Output the [X, Y] coordinate of the center of the cell containing the given text.  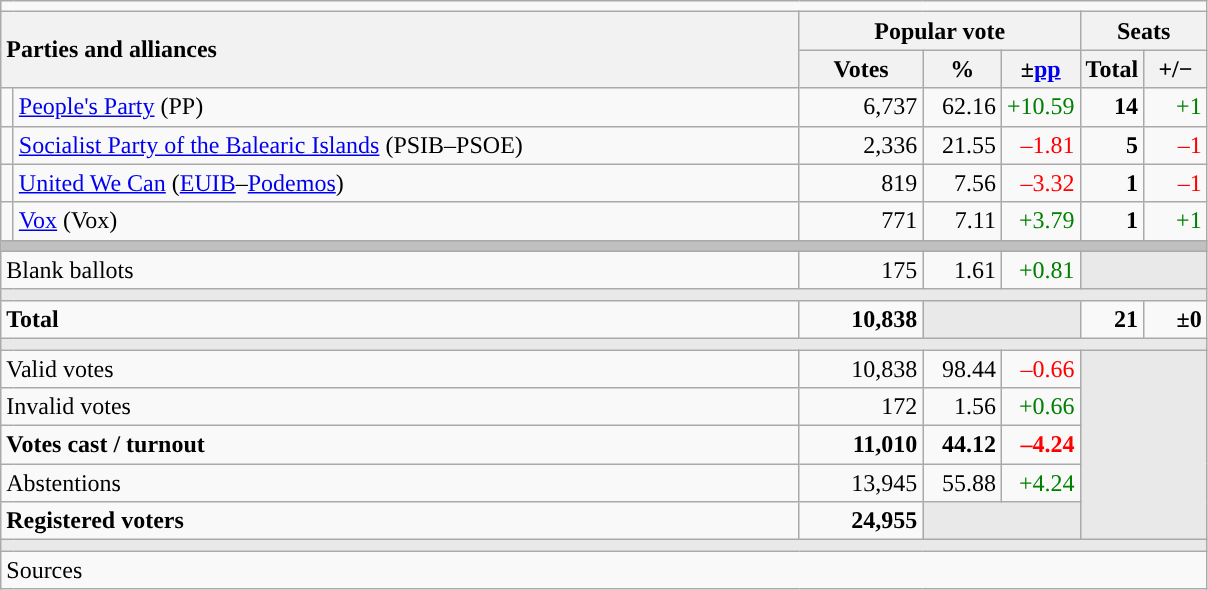
Vox (Vox) [406, 221]
Sources [604, 570]
±pp [1040, 69]
+4.24 [1040, 483]
24,955 [861, 521]
United We Can (EUIB–Podemos) [406, 183]
Socialist Party of the Balearic Islands (PSIB–PSOE) [406, 145]
175 [861, 270]
11,010 [861, 445]
–3.32 [1040, 183]
62.16 [962, 107]
% [962, 69]
Abstentions [400, 483]
–1.81 [1040, 145]
Valid votes [400, 369]
+0.66 [1040, 407]
1.61 [962, 270]
5 [1112, 145]
Registered voters [400, 521]
Seats [1144, 31]
13,945 [861, 483]
7.11 [962, 221]
2,336 [861, 145]
14 [1112, 107]
±0 [1176, 319]
+0.81 [1040, 270]
People's Party (PP) [406, 107]
Parties and alliances [400, 50]
819 [861, 183]
7.56 [962, 183]
98.44 [962, 369]
21 [1112, 319]
+/− [1176, 69]
1.56 [962, 407]
+10.59 [1040, 107]
6,737 [861, 107]
Invalid votes [400, 407]
–0.66 [1040, 369]
771 [861, 221]
–4.24 [1040, 445]
44.12 [962, 445]
Votes [861, 69]
55.88 [962, 483]
Popular vote [940, 31]
Votes cast / turnout [400, 445]
+3.79 [1040, 221]
172 [861, 407]
Blank ballots [400, 270]
21.55 [962, 145]
